Return the [X, Y] coordinate for the center point of the cell that contains the specified text.  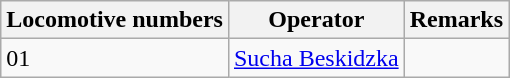
01 [115, 58]
Locomotive numbers [115, 20]
Remarks [456, 20]
Sucha Beskidzka [316, 58]
Operator [316, 20]
